Extract the (x, y) coordinate from the center of the cell holding the provided text.  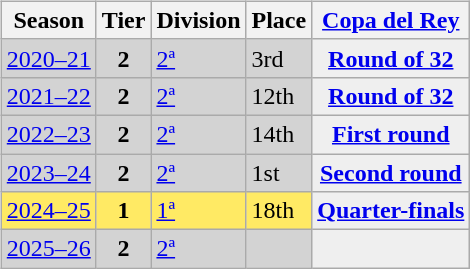
Copa del Rey (391, 20)
1 (124, 211)
2023–24 (48, 173)
1ª (198, 211)
18th (279, 211)
12th (279, 96)
14th (279, 134)
2020–21 (48, 58)
Second round (391, 173)
2024–25 (48, 211)
Division (198, 20)
Quarter-finals (391, 211)
Place (279, 20)
3rd (279, 58)
Tier (124, 20)
Season (48, 20)
1st (279, 173)
2022–23 (48, 134)
2025–26 (48, 249)
2021–22 (48, 96)
First round (391, 134)
